For the text-containing cell, return its midpoint in (X, Y) coordinate format. 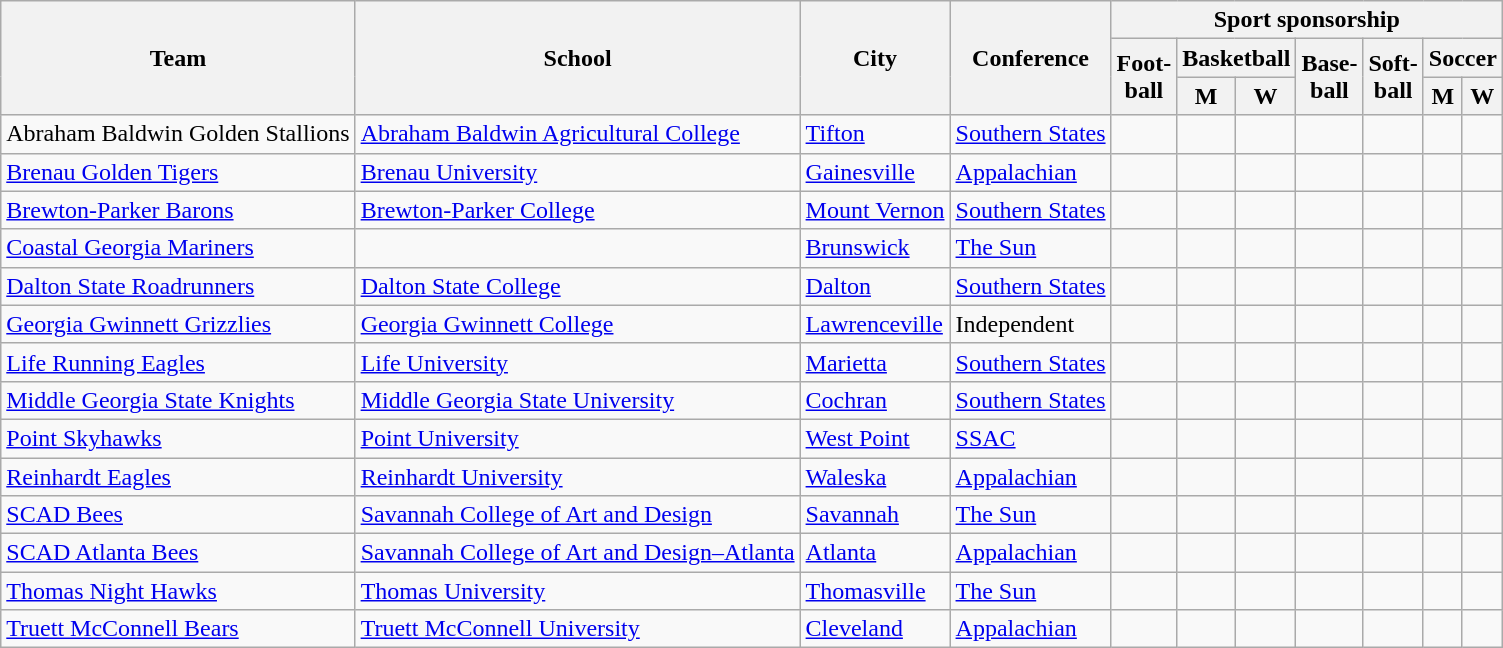
Middle Georgia State University (578, 400)
Dalton (875, 286)
Savannah College of Art and Design (578, 515)
Cleveland (875, 629)
Truett McConnell Bears (178, 629)
Middle Georgia State Knights (178, 400)
Independent (1030, 324)
Mount Vernon (875, 210)
Truett McConnell University (578, 629)
Abraham Baldwin Agricultural College (578, 134)
Brunswick (875, 248)
Life Running Eagles (178, 362)
Dalton State Roadrunners (178, 286)
Gainesville (875, 172)
Savannah College of Art and Design–Atlanta (578, 553)
Marietta (875, 362)
Conference (1030, 58)
Foot-ball (1144, 77)
Team (178, 58)
Coastal Georgia Mariners (178, 248)
City (875, 58)
Soft-ball (1393, 77)
Waleska (875, 477)
West Point (875, 438)
Cochran (875, 400)
Tifton (875, 134)
Sport sponsorship (1306, 20)
Base-ball (1330, 77)
Point Skyhawks (178, 438)
Lawrenceville (875, 324)
Atlanta (875, 553)
SCAD Atlanta Bees (178, 553)
Georgia Gwinnett Grizzlies (178, 324)
Point University (578, 438)
Soccer (1462, 58)
Abraham Baldwin Golden Stallions (178, 134)
Dalton State College (578, 286)
Savannah (875, 515)
Reinhardt University (578, 477)
SCAD Bees (178, 515)
Brewton-Parker Barons (178, 210)
Georgia Gwinnett College (578, 324)
Thomas University (578, 591)
Brenau Golden Tigers (178, 172)
School (578, 58)
Thomas Night Hawks (178, 591)
Life University (578, 362)
Brewton-Parker College (578, 210)
Brenau University (578, 172)
Basketball (1236, 58)
Thomasville (875, 591)
SSAC (1030, 438)
Reinhardt Eagles (178, 477)
